Identify which cell holds the provided text, then report its (X, Y) central coordinate. 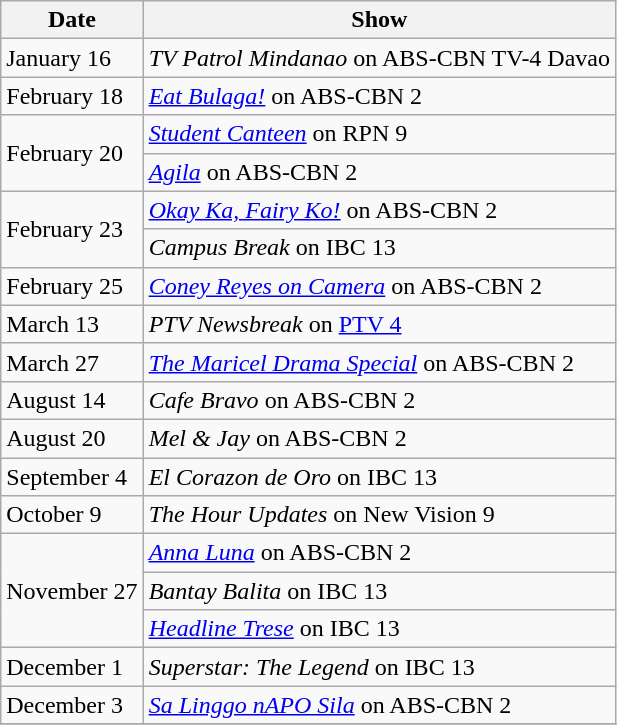
February 23 (72, 229)
Okay Ka, Fairy Ko! on ABS-CBN 2 (379, 210)
December 1 (72, 667)
December 3 (72, 705)
January 16 (72, 58)
Coney Reyes on Camera on ABS-CBN 2 (379, 286)
Campus Break on IBC 13 (379, 248)
Eat Bulaga! on ABS-CBN 2 (379, 96)
March 27 (72, 362)
Show (379, 20)
Headline Trese on IBC 13 (379, 629)
Student Canteen on RPN 9 (379, 134)
August 14 (72, 400)
October 9 (72, 515)
TV Patrol Mindanao on ABS-CBN TV-4 Davao (379, 58)
February 18 (72, 96)
March 13 (72, 324)
Cafe Bravo on ABS-CBN 2 (379, 400)
The Hour Updates on New Vision 9 (379, 515)
February 20 (72, 153)
The Maricel Drama Special on ABS-CBN 2 (379, 362)
September 4 (72, 477)
Superstar: The Legend on IBC 13 (379, 667)
Agila on ABS-CBN 2 (379, 172)
Anna Luna on ABS-CBN 2 (379, 553)
PTV Newsbreak on PTV 4 (379, 324)
November 27 (72, 591)
El Corazon de Oro on IBC 13 (379, 477)
Bantay Balita on IBC 13 (379, 591)
August 20 (72, 438)
Mel & Jay on ABS-CBN 2 (379, 438)
Date (72, 20)
Sa Linggo nAPO Sila on ABS-CBN 2 (379, 705)
February 25 (72, 286)
